Determine the [x, y] coordinate at the center of the cell enclosing the given text.  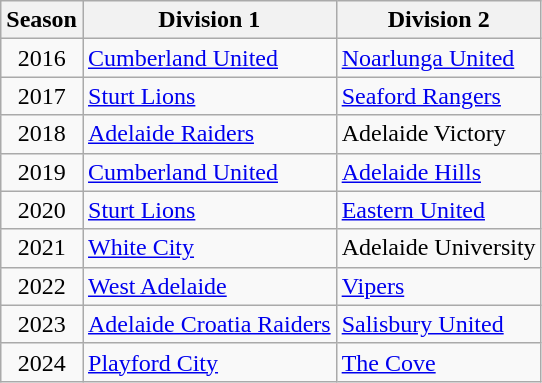
Noarlunga United [438, 58]
Adelaide Raiders [209, 134]
Season [42, 20]
2016 [42, 58]
2020 [42, 210]
2018 [42, 134]
2023 [42, 324]
Division 1 [209, 20]
2021 [42, 248]
Adelaide Hills [438, 172]
Playford City [209, 362]
Vipers [438, 286]
2019 [42, 172]
Adelaide Victory [438, 134]
2024 [42, 362]
Adelaide University [438, 248]
2017 [42, 96]
The Cove [438, 362]
Division 2 [438, 20]
Adelaide Croatia Raiders [209, 324]
Seaford Rangers [438, 96]
White City [209, 248]
2022 [42, 286]
Eastern United [438, 210]
Salisbury United [438, 324]
West Adelaide [209, 286]
